Detect which cell encompasses the target text, then output its [x, y] center coordinate. 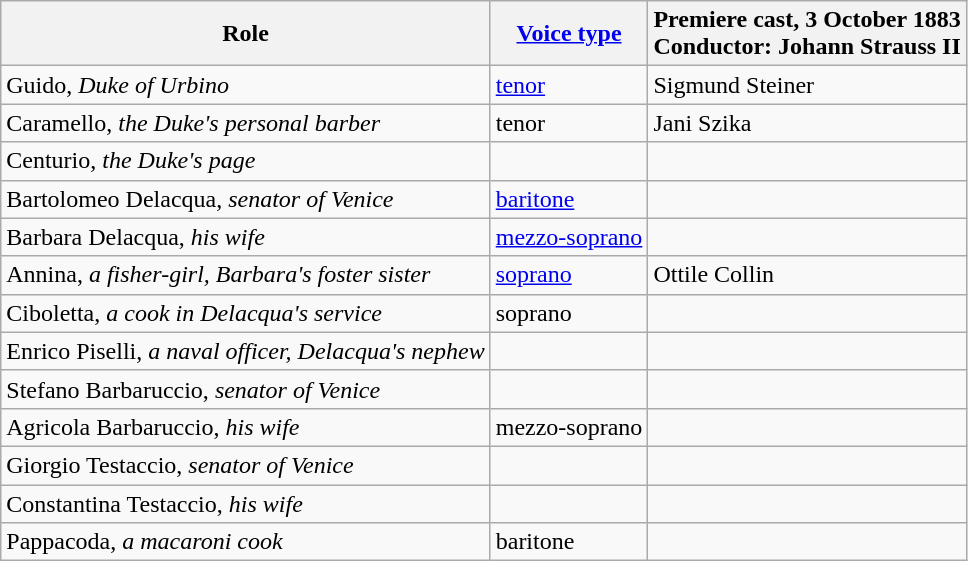
Centurio, the Duke's page [246, 161]
Barbara Delacqua, his wife [246, 237]
Ottile Collin [807, 275]
Agricola Barbaruccio, his wife [246, 427]
Premiere cast, 3 October 1883Conductor: Johann Strauss II [807, 34]
Annina, a fisher-girl, Barbara's foster sister [246, 275]
Pappacoda, a macaroni cook [246, 542]
Voice type [569, 34]
Guido, Duke of Urbino [246, 85]
Enrico Piselli, a naval officer, Delacqua's nephew [246, 351]
Bartolomeo Delacqua, senator of Venice [246, 199]
Role [246, 34]
Ciboletta, a cook in Delacqua's service [246, 313]
Giorgio Testaccio, senator of Venice [246, 465]
Stefano Barbaruccio, senator of Venice [246, 389]
Constantina Testaccio, his wife [246, 503]
Caramello, the Duke's personal barber [246, 123]
Sigmund Steiner [807, 85]
Jani Szika [807, 123]
